Search for the cell housing the specified text and yield its (x, y) center coordinate. 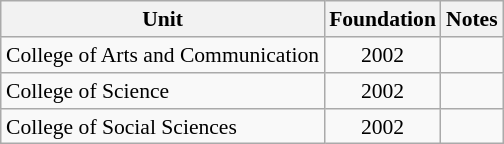
College of Social Sciences (162, 126)
Notes (472, 19)
College of Arts and Communication (162, 55)
Unit (162, 19)
Foundation (382, 19)
College of Science (162, 91)
